Output the (X, Y) coordinate of the center of the cell containing the given text.  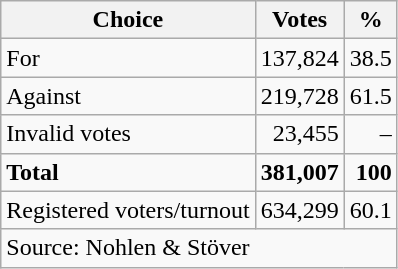
60.1 (370, 210)
23,455 (300, 134)
Invalid votes (128, 134)
38.5 (370, 58)
100 (370, 172)
Votes (300, 20)
For (128, 58)
– (370, 134)
Against (128, 96)
Total (128, 172)
137,824 (300, 58)
634,299 (300, 210)
Choice (128, 20)
381,007 (300, 172)
61.5 (370, 96)
% (370, 20)
Registered voters/turnout (128, 210)
Source: Nohlen & Stöver (199, 248)
219,728 (300, 96)
